Output the [X, Y] coordinate of the center of the cell containing the given text.  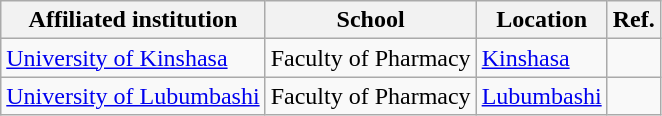
Location [542, 20]
Kinshasa [542, 58]
Affiliated institution [133, 20]
Ref. [634, 20]
Lubumbashi [542, 96]
University of Lubumbashi [133, 96]
University of Kinshasa [133, 58]
School [370, 20]
